Scan for the cell matching the given text and deliver its (X, Y) coordinate at center. 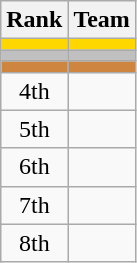
8th (34, 243)
6th (34, 167)
Rank (34, 20)
Team (102, 20)
7th (34, 205)
4th (34, 91)
5th (34, 129)
